Determine the [x, y] coordinate at the center of the cell enclosing the given text.  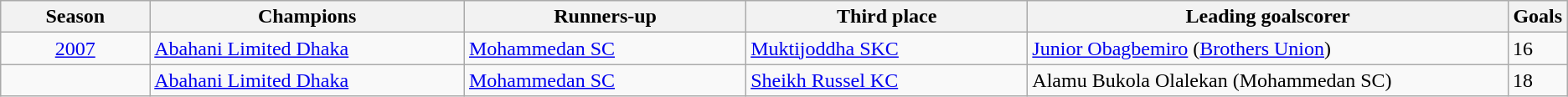
Goals [1538, 17]
Leading goalscorer [1268, 17]
Champions [307, 17]
Third place [887, 17]
Muktijoddha SKC [887, 48]
16 [1538, 48]
Season [75, 17]
Sheikh Russel KC [887, 80]
18 [1538, 80]
Alamu Bukola Olalekan (Mohammedan SC) [1268, 80]
Junior Obagbemiro (Brothers Union) [1268, 48]
Runners-up [605, 17]
2007 [75, 48]
